From the cell containing the given text, extract its center point as (x, y) coordinate. 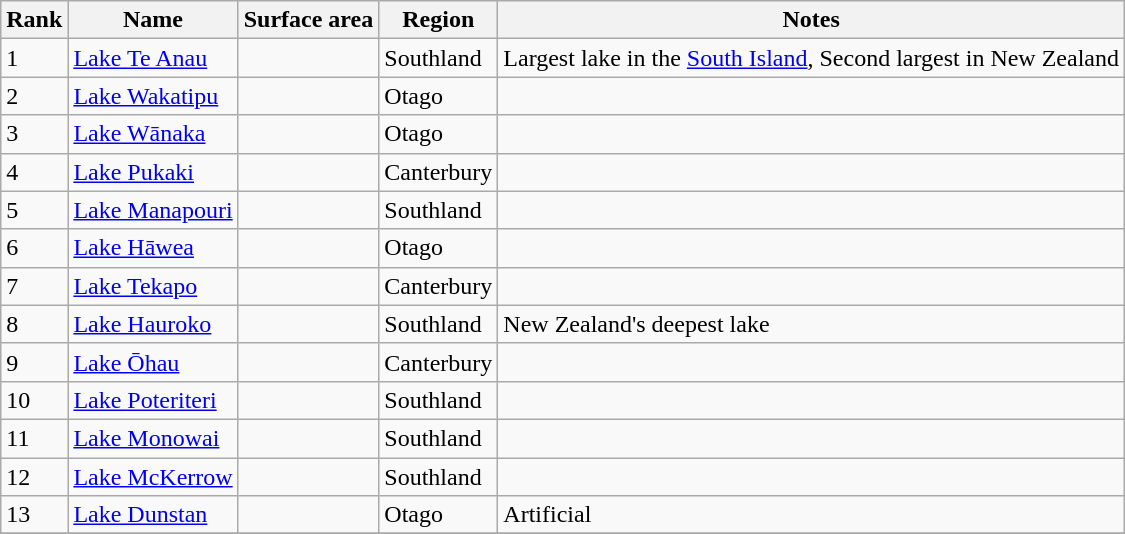
13 (34, 515)
Name (153, 20)
2 (34, 96)
Lake Pukaki (153, 172)
10 (34, 400)
Lake Hāwea (153, 248)
Lake Wānaka (153, 134)
11 (34, 438)
9 (34, 362)
6 (34, 248)
Notes (812, 20)
Lake Tekapo (153, 286)
Lake Te Anau (153, 58)
4 (34, 172)
Lake Ōhau (153, 362)
Lake Monowai (153, 438)
8 (34, 324)
3 (34, 134)
Lake Manapouri (153, 210)
New Zealand's deepest lake (812, 324)
Lake McKerrow (153, 477)
Lake Poteriteri (153, 400)
1 (34, 58)
Region (438, 20)
5 (34, 210)
Lake Dunstan (153, 515)
12 (34, 477)
7 (34, 286)
Surface area (308, 20)
Artificial (812, 515)
Lake Hauroko (153, 324)
Largest lake in the South Island, Second largest in New Zealand (812, 58)
Lake Wakatipu (153, 96)
Rank (34, 20)
